Search for the cell housing the specified text and yield its [X, Y] center coordinate. 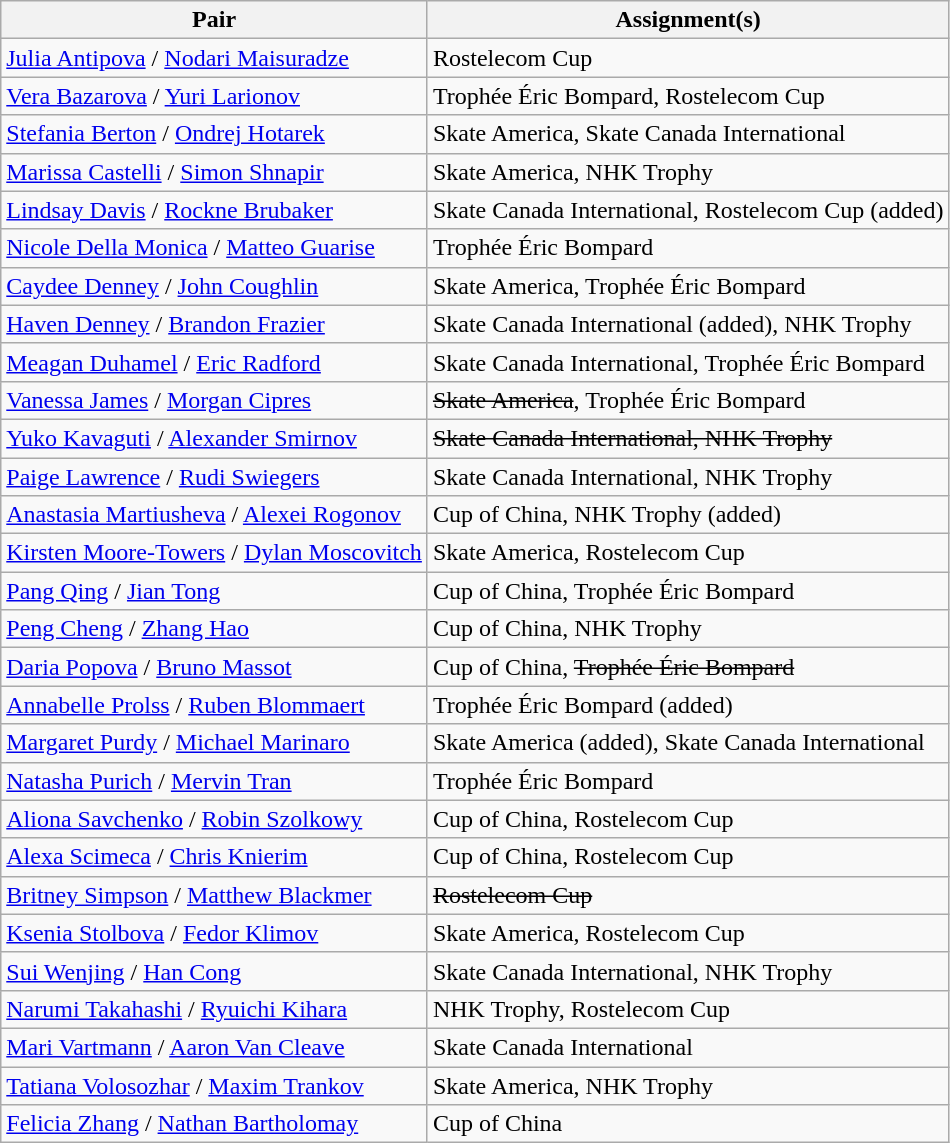
Daria Popova / Bruno Massot [214, 667]
Mari Vartmann / Aaron Van Cleave [214, 1047]
Stefania Berton / Ondrej Hotarek [214, 134]
Tatiana Volosozhar / Maxim Trankov [214, 1085]
Narumi Takahashi / Ryuichi Kihara [214, 1009]
Skate Canada International, Trophée Éric Bompard [688, 362]
Caydee Denney / John Coughlin [214, 286]
Yuko Kavaguti / Alexander Smirnov [214, 438]
NHK Trophy, Rostelecom Cup [688, 1009]
Cup of China, NHK Trophy (added) [688, 515]
Margaret Purdy / Michael Marinaro [214, 743]
Vanessa James / Morgan Cipres [214, 400]
Annabelle Prolss / Ruben Blommaert [214, 705]
Pang Qing / Jian Tong [214, 591]
Skate Canada International (added), NHK Trophy [688, 324]
Skate America (added), Skate Canada International [688, 743]
Ksenia Stolbova / Fedor Klimov [214, 933]
Skate America, Skate Canada International [688, 134]
Peng Cheng / Zhang Hao [214, 629]
Marissa Castelli / Simon Shnapir [214, 172]
Cup of China, NHK Trophy [688, 629]
Anastasia Martiusheva / Alexei Rogonov [214, 515]
Cup of China [688, 1124]
Aliona Savchenko / Robin Szolkowy [214, 819]
Haven Denney / Brandon Frazier [214, 324]
Trophée Éric Bompard (added) [688, 705]
Lindsay Davis / Rockne Brubaker [214, 210]
Trophée Éric Bompard, Rostelecom Cup [688, 96]
Vera Bazarova / Yuri Larionov [214, 96]
Assignment(s) [688, 20]
Britney Simpson / Matthew Blackmer [214, 895]
Skate Canada International [688, 1047]
Natasha Purich / Mervin Tran [214, 781]
Skate Canada International, Rostelecom Cup (added) [688, 210]
Felicia Zhang / Nathan Bartholomay [214, 1124]
Nicole Della Monica / Matteo Guarise [214, 248]
Julia Antipova / Nodari Maisuradze [214, 58]
Alexa Scimeca / Chris Knierim [214, 857]
Sui Wenjing / Han Cong [214, 971]
Kirsten Moore-Towers / Dylan Moscovitch [214, 553]
Meagan Duhamel / Eric Radford [214, 362]
Paige Lawrence / Rudi Swiegers [214, 477]
Pair [214, 20]
